Pinpoint the cell where the given text exists, returning its [x, y] midpoint coordinate. 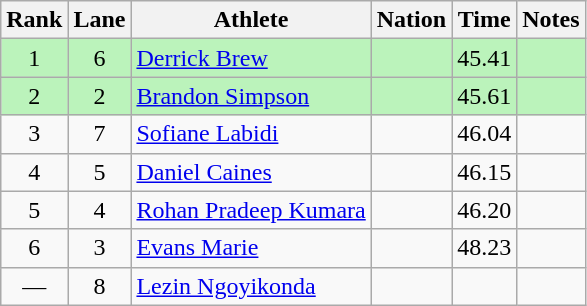
Brandon Simpson [251, 96]
Athlete [251, 20]
Nation [411, 20]
1 [34, 58]
46.15 [484, 172]
Derrick Brew [251, 58]
7 [100, 134]
46.04 [484, 134]
Notes [551, 20]
8 [100, 286]
Lane [100, 20]
Lezin Ngoyikonda [251, 286]
45.61 [484, 96]
Time [484, 20]
45.41 [484, 58]
Sofiane Labidi [251, 134]
Rank [34, 20]
Evans Marie [251, 248]
46.20 [484, 210]
— [34, 286]
48.23 [484, 248]
Rohan Pradeep Kumara [251, 210]
Daniel Caines [251, 172]
